From the cell containing the given text, extract its center point as [X, Y] coordinate. 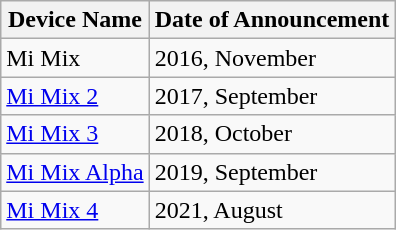
Mi Mix [75, 58]
2016, November [272, 58]
Device Name [75, 20]
2019, September [272, 172]
Mi Mix Alpha [75, 172]
2017, September [272, 96]
Mi Mix 4 [75, 210]
2021, August [272, 210]
Mi Mix 2 [75, 96]
Mi Mix 3 [75, 134]
2018, October [272, 134]
Date of Announcement [272, 20]
